Locate the cell with the specified text and output its [X, Y] center coordinate. 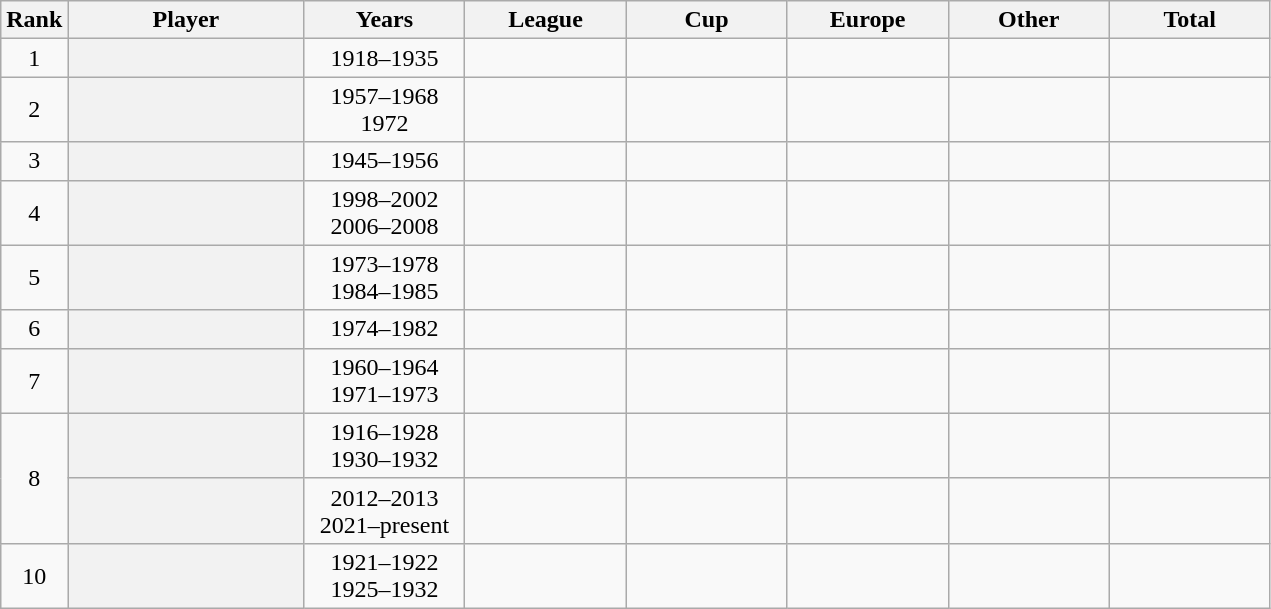
League [546, 20]
Years [384, 20]
1 [34, 58]
3 [34, 161]
1945–1956 [384, 161]
1973–19781984–1985 [384, 278]
Other [1028, 20]
1918–1935 [384, 58]
8 [34, 478]
10 [34, 576]
1921–19221925–1932 [384, 576]
2012–20132021–present [384, 510]
1916–19281930–1932 [384, 446]
Rank [34, 20]
7 [34, 380]
Player [186, 20]
5 [34, 278]
2 [34, 110]
1960–19641971–1973 [384, 380]
Europe [868, 20]
Cup [706, 20]
1998–20022006–2008 [384, 212]
1974–1982 [384, 329]
Total [1190, 20]
4 [34, 212]
1957–19681972 [384, 110]
6 [34, 329]
